Extract the (X, Y) coordinate from the center of the cell holding the provided text.  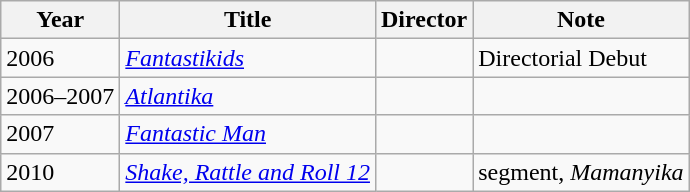
Title (248, 20)
Directorial Debut (581, 58)
2007 (60, 134)
Director (424, 20)
Note (581, 20)
Fantastikids (248, 58)
Shake, Rattle and Roll 12 (248, 172)
Atlantika (248, 96)
2010 (60, 172)
Year (60, 20)
segment, Mamanyika (581, 172)
2006–2007 (60, 96)
Fantastic Man (248, 134)
2006 (60, 58)
